For the text-containing cell, return its midpoint in (x, y) coordinate format. 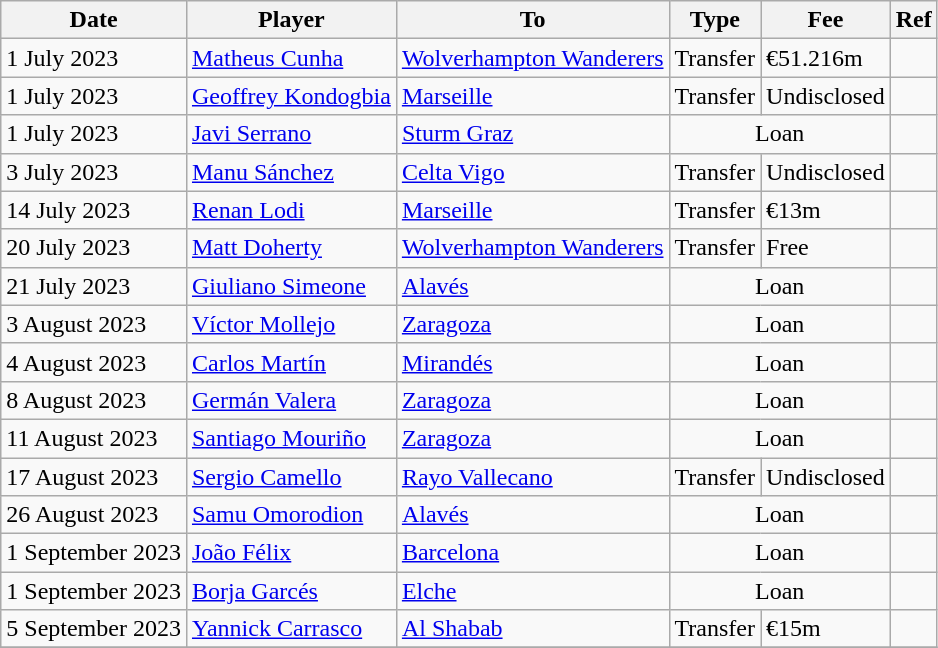
Geoffrey Kondogbia (291, 96)
26 August 2023 (94, 515)
Rayo Vallecano (532, 477)
Ref (914, 20)
Date (94, 20)
21 July 2023 (94, 286)
Giuliano Simeone (291, 286)
€13m (826, 210)
Borja Garcés (291, 591)
20 July 2023 (94, 248)
Barcelona (532, 553)
Sturm Graz (532, 134)
Samu Omorodion (291, 515)
Germán Valera (291, 400)
Santiago Mouriño (291, 438)
3 July 2023 (94, 172)
€15m (826, 629)
Yannick Carrasco (291, 629)
Matt Doherty (291, 248)
4 August 2023 (94, 362)
Manu Sánchez (291, 172)
João Félix (291, 553)
Mirandés (532, 362)
Víctor Mollejo (291, 324)
Elche (532, 591)
17 August 2023 (94, 477)
Free (826, 248)
Sergio Camello (291, 477)
To (532, 20)
Fee (826, 20)
11 August 2023 (94, 438)
14 July 2023 (94, 210)
Al Shabab (532, 629)
8 August 2023 (94, 400)
Renan Lodi (291, 210)
Carlos Martín (291, 362)
Matheus Cunha (291, 58)
3 August 2023 (94, 324)
Type (715, 20)
5 September 2023 (94, 629)
Player (291, 20)
€51.216m (826, 58)
Javi Serrano (291, 134)
Celta Vigo (532, 172)
